Provide the (X, Y) coordinate of the cell's center where the given text is located.  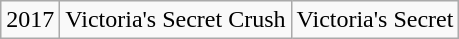
Victoria's Secret Crush (176, 20)
2017 (30, 20)
Victoria's Secret (375, 20)
